Scan for the cell matching the given text and deliver its (X, Y) coordinate at center. 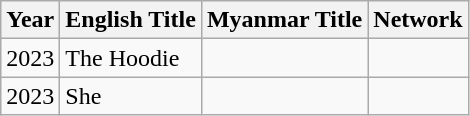
English Title (131, 20)
Myanmar Title (284, 20)
The Hoodie (131, 58)
She (131, 96)
Year (30, 20)
Network (418, 20)
